Determine the [x, y] coordinate at the center of the cell enclosing the given text.  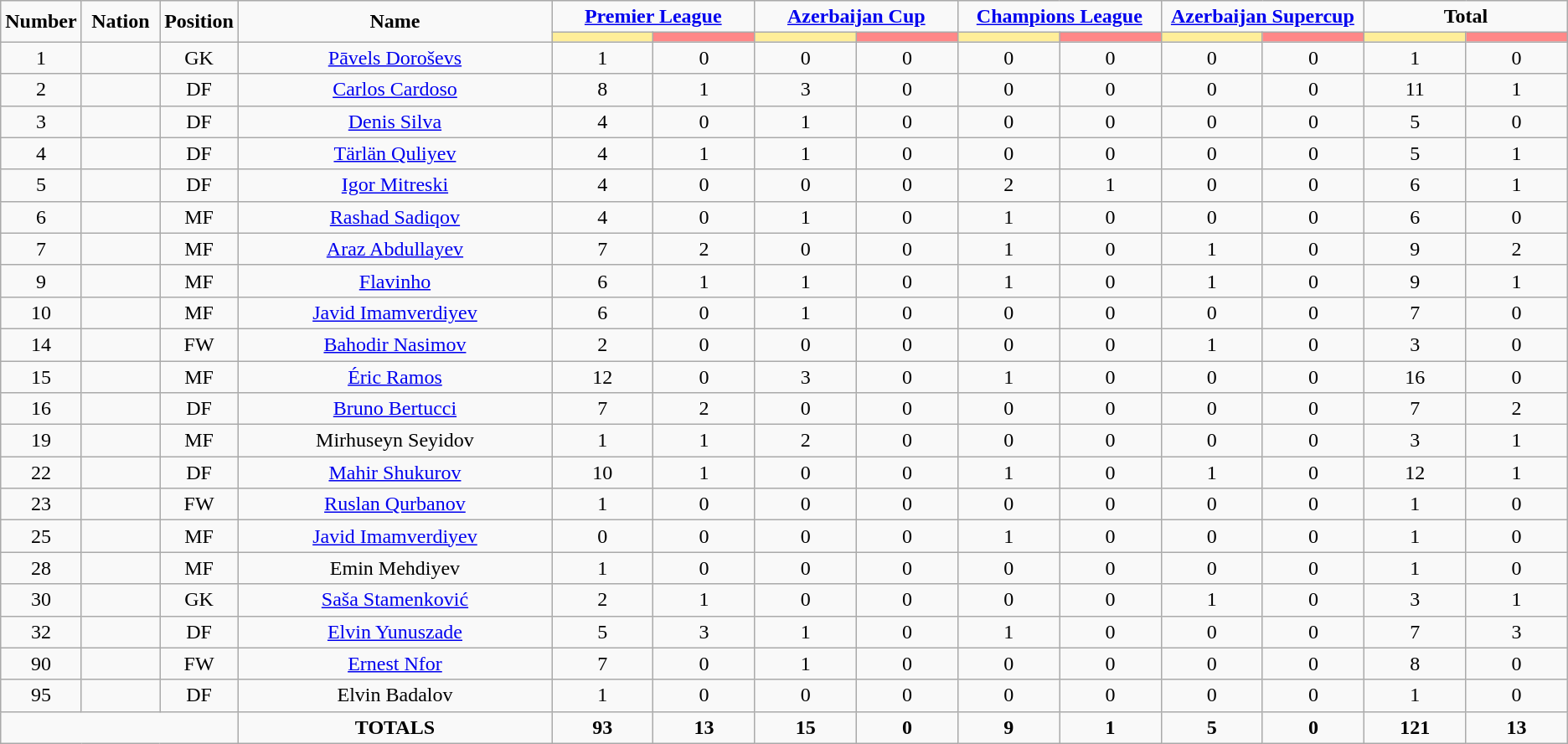
Flavinho [395, 281]
Pāvels Doroševs [395, 58]
Bahodir Nasimov [395, 344]
30 [41, 600]
23 [41, 504]
Champions League [1060, 17]
Mirhuseyn Seyidov [395, 441]
Nation [121, 22]
19 [41, 441]
Emin Mehdiyev [395, 568]
14 [41, 344]
28 [41, 568]
90 [41, 664]
25 [41, 536]
Rashad Sadiqov [395, 217]
95 [41, 695]
Elvin Badalov [395, 695]
Saša Stamenković [395, 600]
Éric Ramos [395, 376]
Name [395, 22]
11 [1416, 90]
Number [41, 22]
Igor Mitreski [395, 185]
Premier League [653, 17]
Position [199, 22]
Carlos Cardoso [395, 90]
Ruslan Qurbanov [395, 504]
TOTALS [395, 727]
Denis Silva [395, 121]
22 [41, 473]
Total [1466, 17]
Azerbaijan Supercup [1263, 17]
Ernest Nfor [395, 664]
Bruno Bertucci [395, 409]
Mahir Shukurov [395, 473]
Elvin Yunuszade [395, 632]
Araz Abdullayev [395, 249]
32 [41, 632]
Tärlän Quliyev [395, 153]
Azerbaijan Cup [856, 17]
93 [601, 727]
121 [1416, 727]
